Identify which cell holds the provided text, then report its (x, y) central coordinate. 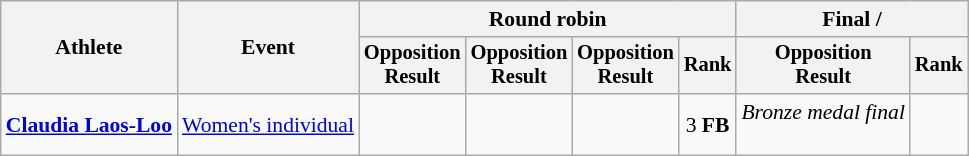
Final / (852, 19)
Women's individual (268, 124)
3 FB (708, 124)
Event (268, 48)
Bronze medal final (823, 124)
Athlete (89, 48)
Claudia Laos-Loo (89, 124)
Round robin (548, 19)
